Capture the cell that displays the provided text and extract its [X, Y] central coordinate. 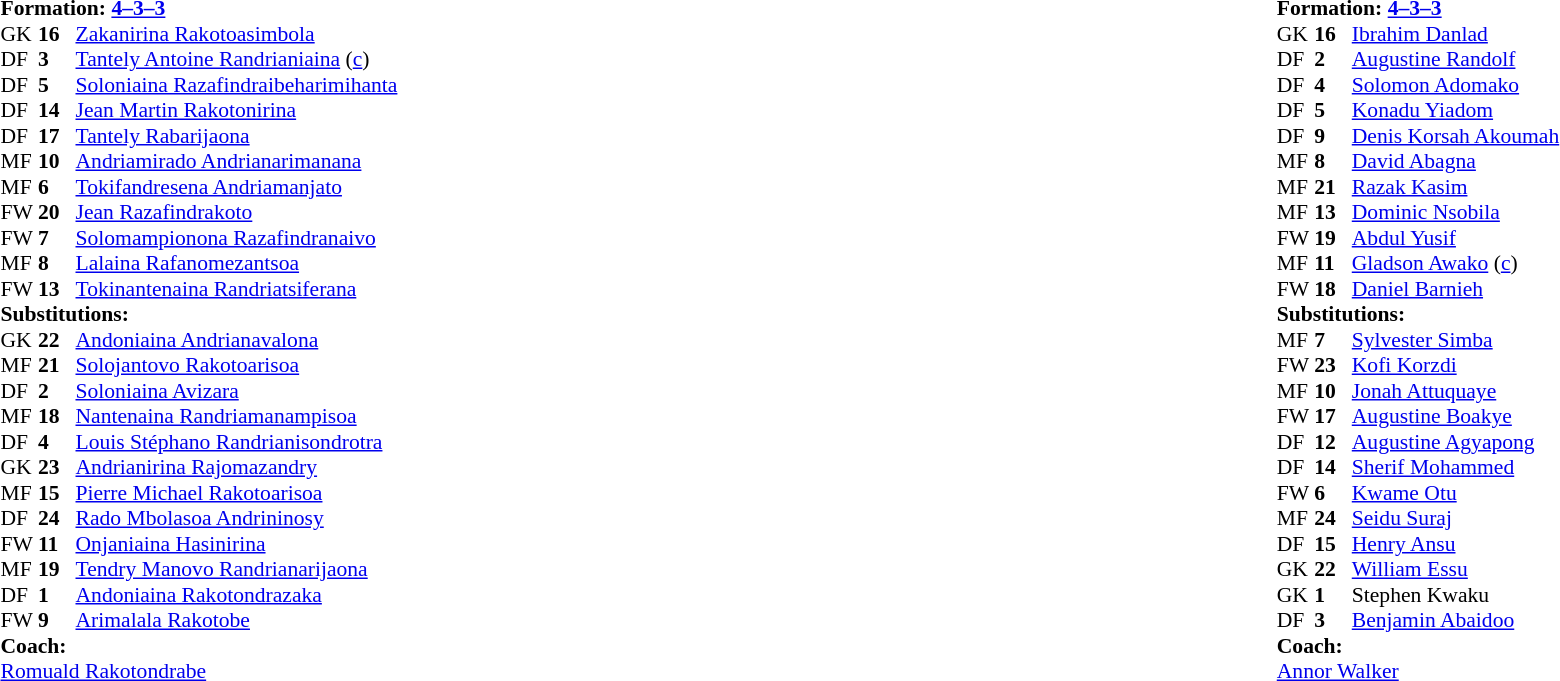
Jean Razafindrakoto [237, 213]
Andrianirina Rajomazandry [237, 467]
Louis Stéphano Randrianisondrotra [237, 442]
Kofi Korzdi [1456, 365]
12 [1333, 442]
Daniel Barnieh [1456, 289]
Ibrahim Danlad [1456, 34]
Abdul Yusif [1456, 238]
Tendry Manovo Randrianarijaona [237, 569]
Razak Kasim [1456, 187]
Solomon Adomako [1456, 85]
Seidu Suraj [1456, 519]
Henry Ansu [1456, 544]
Lalaina Rafanomezantsoa [237, 263]
Pierre Michael Rakotoarisoa [237, 493]
Jean Martin Rakotonirina [237, 111]
Tantely Antoine Randrianiaina (c) [237, 59]
Denis Korsah Akoumah [1456, 136]
Tokifandresena Andriamanjato [237, 187]
Sylvester Simba [1456, 340]
Andoniaina Andrianavalona [237, 340]
Solomampionona Razafindranaivo [237, 238]
Arimalala Rakotobe [237, 621]
Nantenaina Randriamanampisoa [237, 417]
Soloniaina Razafindraibeharimihanta [237, 85]
Solojantovo Rakotoarisoa [237, 365]
Benjamin Abaidoo [1456, 621]
Tokinantenaina Randriatsiferana [237, 289]
Konadu Yiadom [1456, 111]
Augustine Randolf [1456, 59]
Soloniaina Avizara [237, 391]
William Essu [1456, 569]
Jonah Attuquaye [1456, 391]
Andoniaina Rakotondrazaka [237, 595]
Gladson Awako (c) [1456, 263]
Augustine Boakye [1456, 417]
Andriamirado Andrianarimanana [237, 161]
20 [57, 213]
Dominic Nsobila [1456, 213]
Stephen Kwaku [1456, 595]
Augustine Agyapong [1456, 442]
Tantely Rabarijaona [237, 136]
David Abagna [1456, 161]
Rado Mbolasoa Andrininosy [237, 519]
Zakanirina Rakotoasimbola [237, 34]
Kwame Otu [1456, 493]
Sherif Mohammed [1456, 467]
Onjaniaina Hasinirina [237, 544]
